Return [x, y] of the center of cell containing provided text 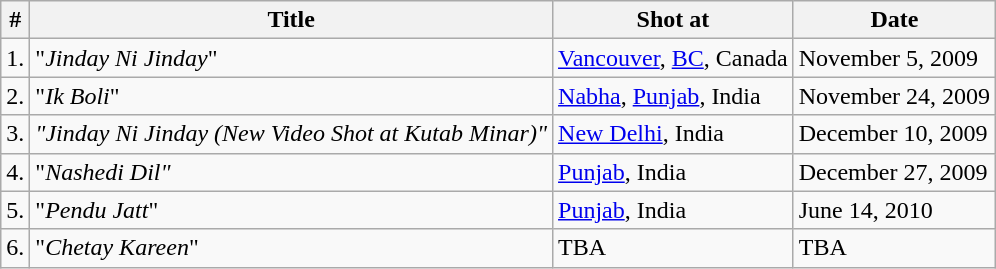
December 10, 2009 [894, 134]
2. [16, 96]
"Pendu Jatt" [292, 210]
"Ik Boli" [292, 96]
Vancouver, BC, Canada [674, 58]
Nabha, Punjab, India [674, 96]
4. [16, 172]
New Delhi, India [674, 134]
"Jinday Ni Jinday" [292, 58]
# [16, 20]
5. [16, 210]
Shot at [674, 20]
November 24, 2009 [894, 96]
December 27, 2009 [894, 172]
1. [16, 58]
Date [894, 20]
"Jinday Ni Jinday (New Video Shot at Kutab Minar)" [292, 134]
6. [16, 248]
November 5, 2009 [894, 58]
Title [292, 20]
"Chetay Kareen" [292, 248]
3. [16, 134]
"Nashedi Dil" [292, 172]
June 14, 2010 [894, 210]
